Return [x, y] of the center of cell containing provided text 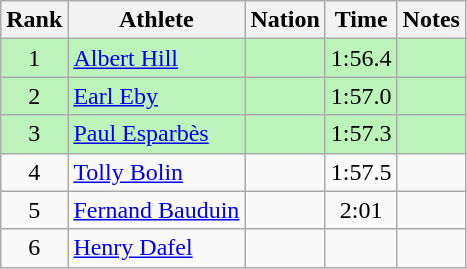
3 [34, 134]
Time [361, 20]
Tolly Bolin [156, 172]
1 [34, 58]
Fernand Bauduin [156, 210]
Paul Esparbès [156, 134]
2:01 [361, 210]
Earl Eby [156, 96]
6 [34, 248]
4 [34, 172]
Notes [431, 20]
Henry Dafel [156, 248]
Albert Hill [156, 58]
1:57.5 [361, 172]
1:57.0 [361, 96]
5 [34, 210]
Nation [285, 20]
Athlete [156, 20]
1:56.4 [361, 58]
1:57.3 [361, 134]
Rank [34, 20]
2 [34, 96]
